Detect which cell encompasses the target text, then output its (x, y) center coordinate. 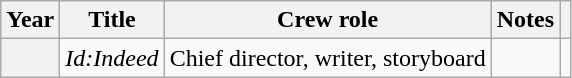
Chief director, writer, storyboard (328, 58)
Id:Indeed (112, 58)
Year (30, 20)
Title (112, 20)
Crew role (328, 20)
Notes (525, 20)
